Return [x, y] of the center of cell containing provided text 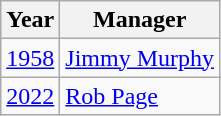
Manager [140, 20]
Rob Page [140, 96]
2022 [30, 96]
Jimmy Murphy [140, 58]
Year [30, 20]
1958 [30, 58]
